Identify which cell holds the provided text, then report its (x, y) central coordinate. 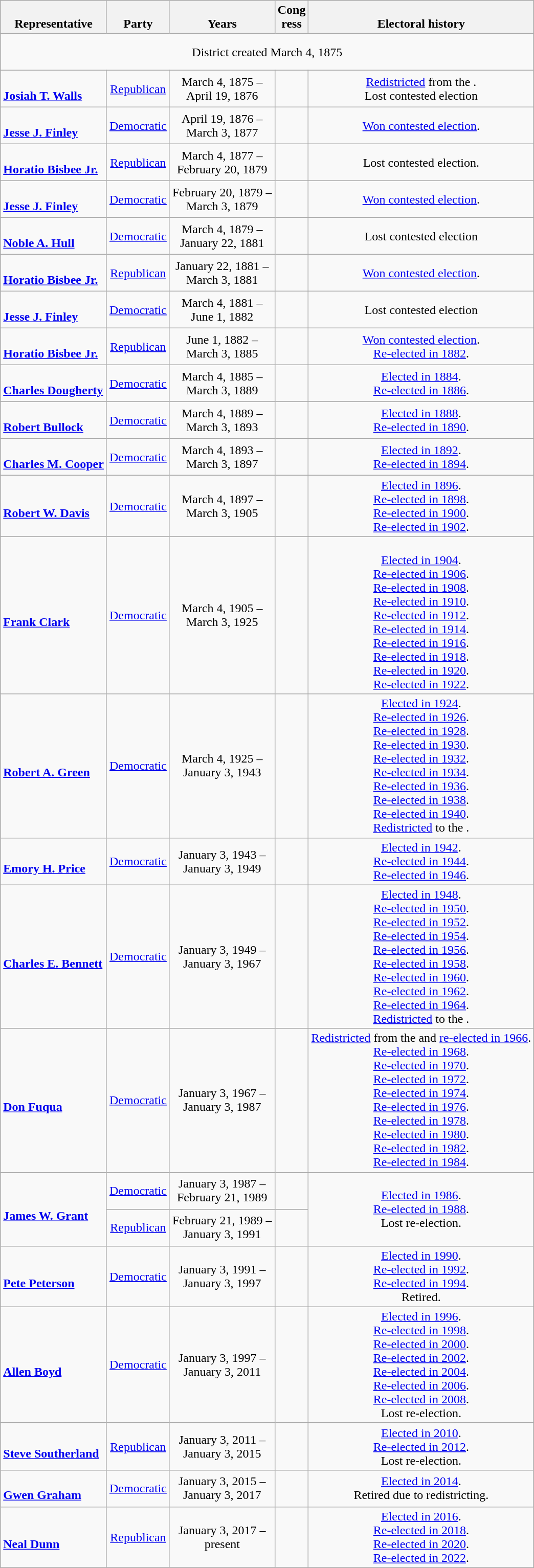
District created March 4, 1875 (267, 52)
Elected in 1888.Re-elected in 1890. (421, 420)
Elected in 2016.Re-elected in 2018.Re-elected in 2020.Re-elected in 2022. (421, 1537)
Representative (54, 17)
Frank Clark (54, 615)
February 20, 1879 –March 3, 1879 (222, 199)
January 3, 1967 –January 3, 1987 (222, 1101)
Years (222, 17)
March 4, 1889 –March 3, 1893 (222, 420)
January 3, 1943 –January 3, 1949 (222, 861)
January 3, 1949 –January 3, 1967 (222, 956)
March 4, 1885 –March 3, 1889 (222, 384)
Gwen Graham (54, 1488)
Elected in 2010.Re-elected in 2012.Lost re-election. (421, 1446)
Pete Peterson (54, 1276)
Elected in 2014.Retired due to redistricting. (421, 1488)
Elected in 1990.Re-elected in 1992.Re-elected in 1994.Retired. (421, 1276)
January 22, 1881 –March 3, 1881 (222, 273)
Elected in 1996.Re-elected in 1998.Re-elected in 2000.Re-elected in 2002.Re-elected in 2004.Re-elected in 2006.Re-elected in 2008.Lost re-election. (421, 1364)
January 3, 2017 –present (222, 1537)
January 3, 1991 –January 3, 1997 (222, 1276)
March 4, 1879 –January 22, 1881 (222, 236)
Party (138, 17)
Don Fuqua (54, 1101)
Elected in 1986.Re-elected in 1988.Lost re-election. (421, 1209)
Elected in 1896.Re-elected in 1898.Re-elected in 1900.Re-elected in 1902. (421, 506)
March 4, 1893 –March 3, 1897 (222, 457)
James W. Grant (54, 1209)
Elected in 1942.Re-elected in 1944.Re-elected in 1946. (421, 861)
Noble A. Hull (54, 236)
Charles E. Bennett (54, 956)
March 4, 1925 –January 3, 1943 (222, 766)
January 3, 2015 –January 3, 2017 (222, 1488)
Won contested election.Re-elected in 1882. (421, 347)
Elected in 1892.Re-elected in 1894. (421, 457)
March 4, 1897 –March 3, 1905 (222, 506)
Charles Dougherty (54, 384)
March 4, 1877 –February 20, 1879 (222, 163)
Robert Bullock (54, 420)
February 21, 1989 –January 3, 1991 (222, 1227)
Electoral history (421, 17)
April 19, 1876 –March 3, 1877 (222, 126)
Emory H. Price (54, 861)
January 3, 1997 –January 3, 2011 (222, 1364)
Neal Dunn (54, 1537)
June 1, 1882 –March 3, 1885 (222, 347)
Congress (292, 17)
Charles M. Cooper (54, 457)
Robert W. Davis (54, 506)
Robert A. Green (54, 766)
January 3, 1987 –February 21, 1989 (222, 1191)
Elected in 1884.Re-elected in 1886. (421, 384)
Lost contested election. (421, 163)
Allen Boyd (54, 1364)
March 4, 1875 –April 19, 1876 (222, 89)
March 4, 1881 –June 1, 1882 (222, 310)
March 4, 1905 –March 3, 1925 (222, 615)
Steve Southerland (54, 1446)
Josiah T. Walls (54, 89)
January 3, 2011 –January 3, 2015 (222, 1446)
Redistricted from the .Lost contested election (421, 89)
